Pinpoint the cell where the given text exists, returning its (X, Y) midpoint coordinate. 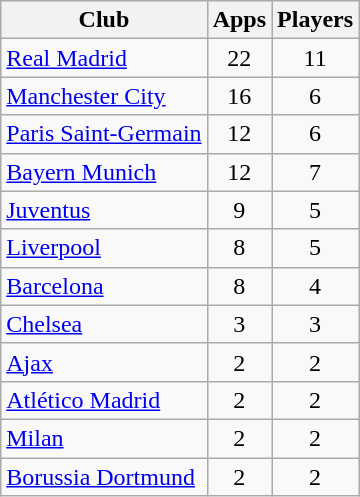
11 (316, 58)
22 (239, 58)
Manchester City (104, 96)
Barcelona (104, 286)
Juventus (104, 210)
Apps (239, 20)
16 (239, 96)
Atlético Madrid (104, 400)
Chelsea (104, 324)
Borussia Dortmund (104, 477)
Players (316, 20)
Ajax (104, 362)
Milan (104, 438)
Paris Saint-Germain (104, 134)
Real Madrid (104, 58)
Club (104, 20)
4 (316, 286)
Bayern Munich (104, 172)
Liverpool (104, 248)
9 (239, 210)
7 (316, 172)
